Determine the (X, Y) coordinate at the center of the cell enclosing the given text.  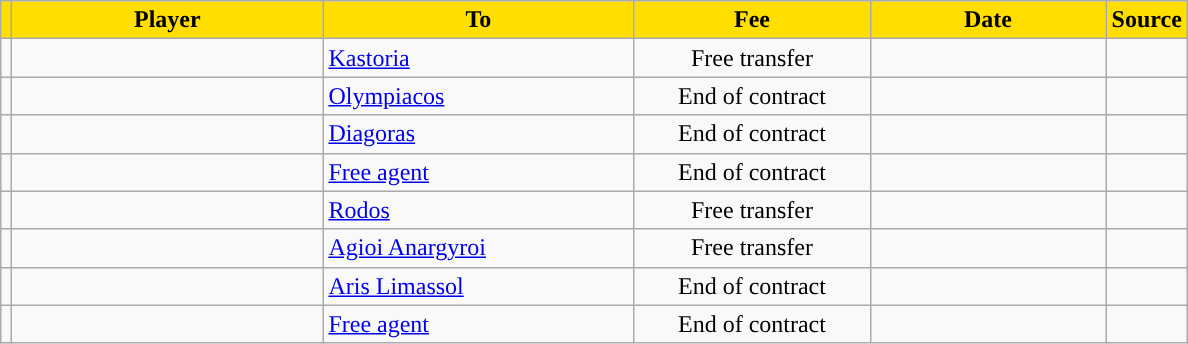
Agioi Anargyroi (478, 248)
Source (1146, 20)
Date (988, 20)
Aris Limassol (478, 286)
Rodos (478, 210)
Kastoria (478, 58)
Fee (752, 20)
Diagoras (478, 134)
Player (168, 20)
To (478, 20)
Olympiacos (478, 96)
